Return [X, Y] of the center of cell containing provided text 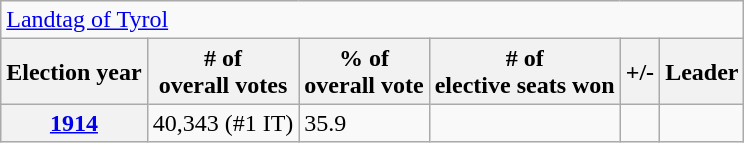
+/- [640, 72]
# ofoverall votes [223, 72]
Landtag of Tyrol [372, 20]
40,343 (#1 IT) [223, 123]
Leader [702, 72]
Election year [74, 72]
# ofelective seats won [524, 72]
1914 [74, 123]
% ofoverall vote [364, 72]
35.9 [364, 123]
